Search for the cell housing the specified text and yield its [x, y] center coordinate. 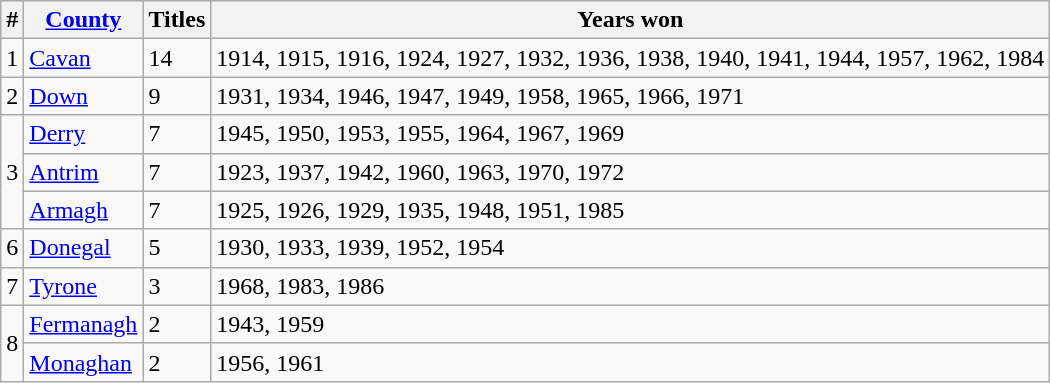
Fermanagh [84, 324]
County [84, 20]
Years won [630, 20]
1923, 1937, 1942, 1960, 1963, 1970, 1972 [630, 172]
Cavan [84, 58]
Donegal [84, 248]
1925, 1926, 1929, 1935, 1948, 1951, 1985 [630, 210]
1931, 1934, 1946, 1947, 1949, 1958, 1965, 1966, 1971 [630, 96]
1956, 1961 [630, 362]
Derry [84, 134]
6 [12, 248]
14 [177, 58]
1 [12, 58]
# [12, 20]
Armagh [84, 210]
Titles [177, 20]
1945, 1950, 1953, 1955, 1964, 1967, 1969 [630, 134]
1930, 1933, 1939, 1952, 1954 [630, 248]
1968, 1983, 1986 [630, 286]
Antrim [84, 172]
1914, 1915, 1916, 1924, 1927, 1932, 1936, 1938, 1940, 1941, 1944, 1957, 1962, 1984 [630, 58]
Tyrone [84, 286]
8 [12, 343]
Down [84, 96]
9 [177, 96]
Monaghan [84, 362]
5 [177, 248]
1943, 1959 [630, 324]
